Return the (X, Y) coordinate for the center point of the cell that contains the specified text.  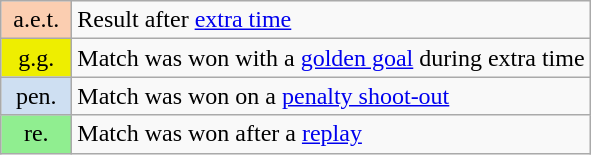
Match was won on a penalty shoot-out (331, 96)
re. (36, 134)
a.e.t. (36, 20)
Match was won after a replay (331, 134)
g.g. (36, 58)
Result after extra time (331, 20)
pen. (36, 96)
Match was won with a golden goal during extra time (331, 58)
